Capture the cell that displays the provided text and extract its (x, y) central coordinate. 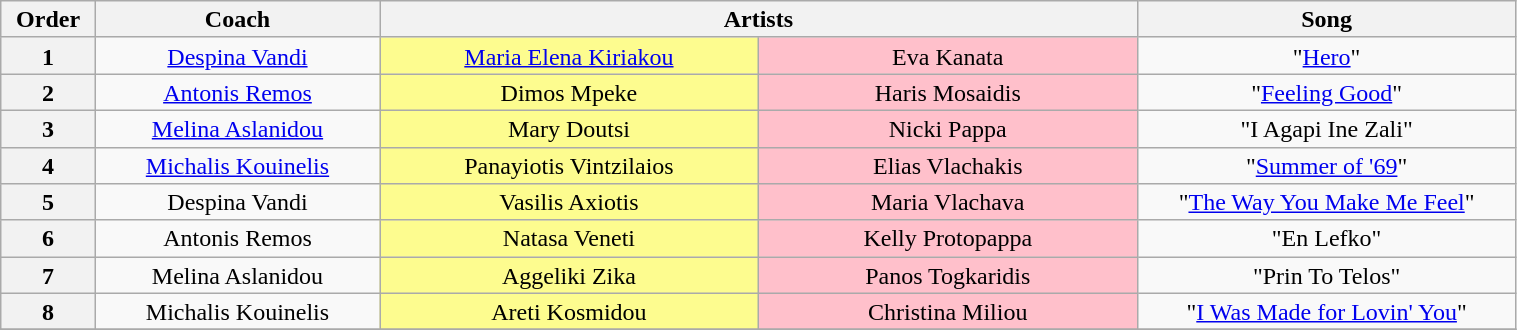
"Feeling Good" (1326, 92)
Panos Togkaridis (948, 276)
7 (48, 276)
"En Lefko" (1326, 238)
"Hero" (1326, 56)
"Prin To Telos" (1326, 276)
Panayiotis Vintzilaios (570, 166)
"I Was Made for Lovin' You" (1326, 312)
1 (48, 56)
"Summer of '69" (1326, 166)
"The Way You Make Me Feel" (1326, 202)
Nicki Pappa (948, 128)
Vasilis Axiotis (570, 202)
Kelly Protopappa (948, 238)
Aggeliki Zika (570, 276)
Maria Elena Kiriakou (570, 56)
Maria Vlachava (948, 202)
6 (48, 238)
Dimos Mpeke (570, 92)
Haris Mosaidis (948, 92)
"I Agapi Ine Zali" (1326, 128)
Coach (237, 20)
Mary Doutsi (570, 128)
2 (48, 92)
Order (48, 20)
Christina Miliou (948, 312)
Eva Kanata (948, 56)
Artists (759, 20)
Elias Vlachakis (948, 166)
Song (1326, 20)
Areti Kosmidou (570, 312)
5 (48, 202)
8 (48, 312)
Natasa Veneti (570, 238)
4 (48, 166)
3 (48, 128)
